Return the (x, y) coordinate for the center point of the cell that contains the specified text.  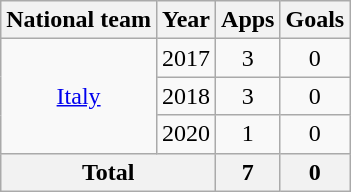
Italy (79, 96)
National team (79, 20)
2018 (186, 96)
2020 (186, 134)
7 (248, 172)
2017 (186, 58)
Year (186, 20)
Apps (248, 20)
Goals (315, 20)
Total (108, 172)
1 (248, 134)
